Capture the cell that displays the provided text and extract its [x, y] central coordinate. 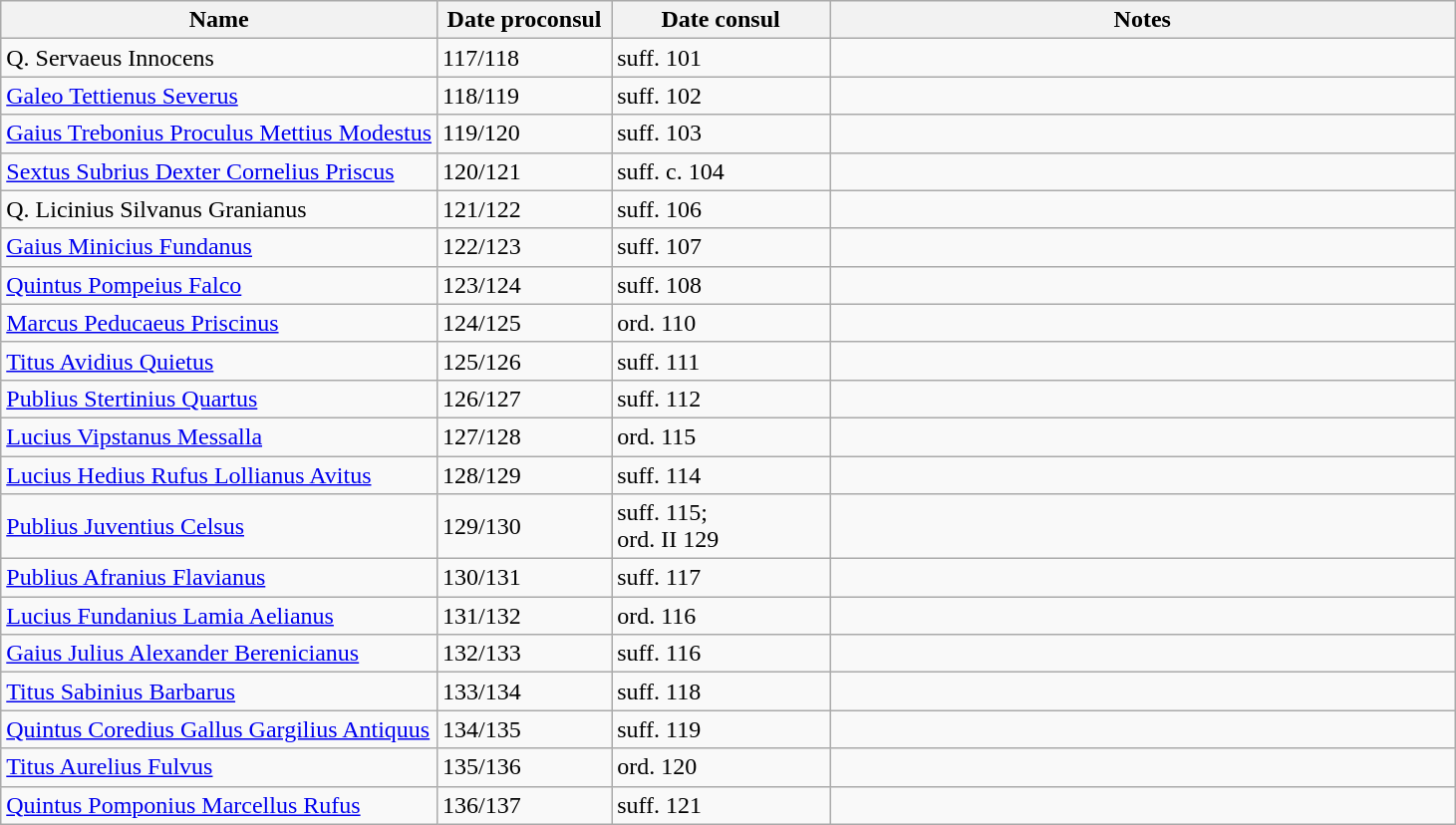
129/130 [524, 526]
suff. 119 [722, 729]
Publius Afranius Flavianus [219, 578]
Q. Licinius Silvanus Granianus [219, 209]
122/123 [524, 247]
Gaius Julius Alexander Berenicianus [219, 654]
suff. 112 [722, 399]
suff. 102 [722, 96]
Titus Aurelius Fulvus [219, 767]
130/131 [524, 578]
125/126 [524, 361]
suff. 115;ord. II 129 [722, 526]
127/128 [524, 436]
Publius Stertinius Quartus [219, 399]
Gaius Trebonius Proculus Mettius Modestus [219, 134]
126/127 [524, 399]
ord. 115 [722, 436]
120/121 [524, 171]
Notes [1142, 20]
134/135 [524, 729]
118/119 [524, 96]
119/120 [524, 134]
suff. 118 [722, 691]
117/118 [524, 58]
Date proconsul [524, 20]
Name [219, 20]
136/137 [524, 805]
ord. 116 [722, 616]
suff. 108 [722, 285]
suff. 117 [722, 578]
Lucius Hedius Rufus Lollianus Avitus [219, 475]
Publius Juventius Celsus [219, 526]
suff. c. 104 [722, 171]
Titus Sabinius Barbarus [219, 691]
ord. 120 [722, 767]
suff. 107 [722, 247]
Quintus Pompeius Falco [219, 285]
135/136 [524, 767]
suff. 111 [722, 361]
Quintus Pomponius Marcellus Rufus [219, 805]
Q. Servaeus Innocens [219, 58]
Sextus Subrius Dexter Cornelius Priscus [219, 171]
Titus Avidius Quietus [219, 361]
Quintus Coredius Gallus Gargilius Antiquus [219, 729]
131/132 [524, 616]
suff. 121 [722, 805]
Gaius Minicius Fundanus [219, 247]
suff. 103 [722, 134]
Lucius Fundanius Lamia Aelianus [219, 616]
133/134 [524, 691]
128/129 [524, 475]
suff. 106 [722, 209]
Marcus Peducaeus Priscinus [219, 323]
132/133 [524, 654]
Galeo Tettienus Severus [219, 96]
121/122 [524, 209]
suff. 101 [722, 58]
ord. 110 [722, 323]
124/125 [524, 323]
Date consul [722, 20]
suff. 114 [722, 475]
Lucius Vipstanus Messalla [219, 436]
suff. 116 [722, 654]
123/124 [524, 285]
